Return the [X, Y] coordinate for the center point of the cell that contains the specified text.  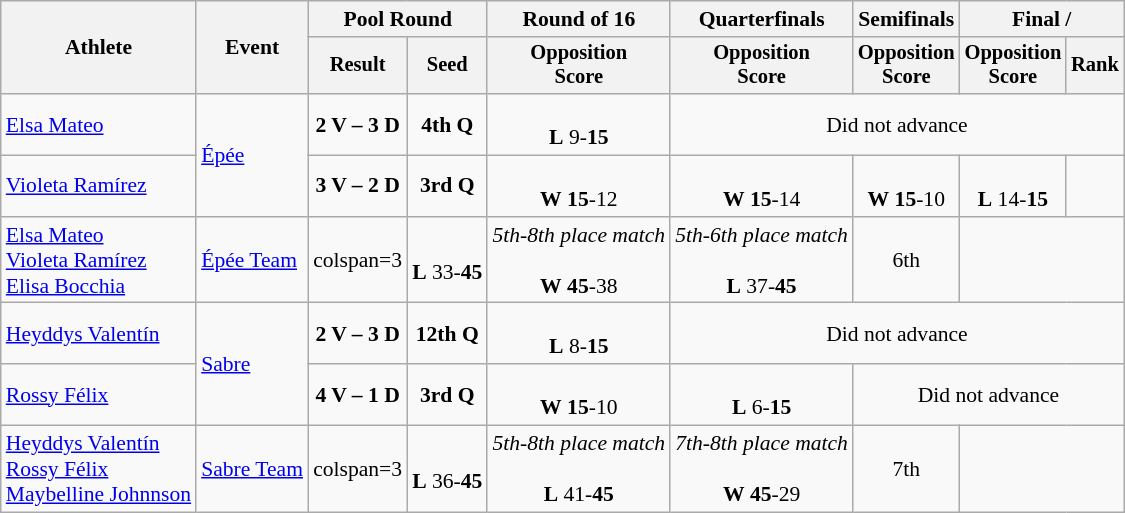
4 V – 1 D [358, 394]
W 15-14 [762, 186]
6th [906, 260]
Heyddys Valentín [98, 334]
L 9-15 [578, 124]
Rossy Félix [98, 394]
7th [906, 470]
5th-8th place matchL 41-45 [578, 470]
Athlete [98, 48]
L 36-45 [447, 470]
L 14-15 [1014, 186]
3 V – 2 D [358, 186]
Round of 16 [578, 19]
Semifinals [906, 19]
L 6-15 [762, 394]
Violeta Ramírez [98, 186]
Quarterfinals [762, 19]
Rank [1095, 66]
Épée Team [252, 260]
Sabre [252, 364]
5th-6th place matchL 37-45 [762, 260]
Épée [252, 155]
5th-8th place matchW 45-38 [578, 260]
12th Q [447, 334]
W 15-12 [578, 186]
Heyddys ValentínRossy FélixMaybelline Johnnson [98, 470]
Event [252, 48]
Seed [447, 66]
Sabre Team [252, 470]
L 33-45 [447, 260]
7th-8th place matchW 45-29 [762, 470]
L 8-15 [578, 334]
Elsa Mateo [98, 124]
Result [358, 66]
Elsa MateoVioleta RamírezElisa Bocchia [98, 260]
Final / [1042, 19]
Pool Round [398, 19]
4th Q [447, 124]
